Find where the given text appears and provide that cell's center as (x, y) coordinate. 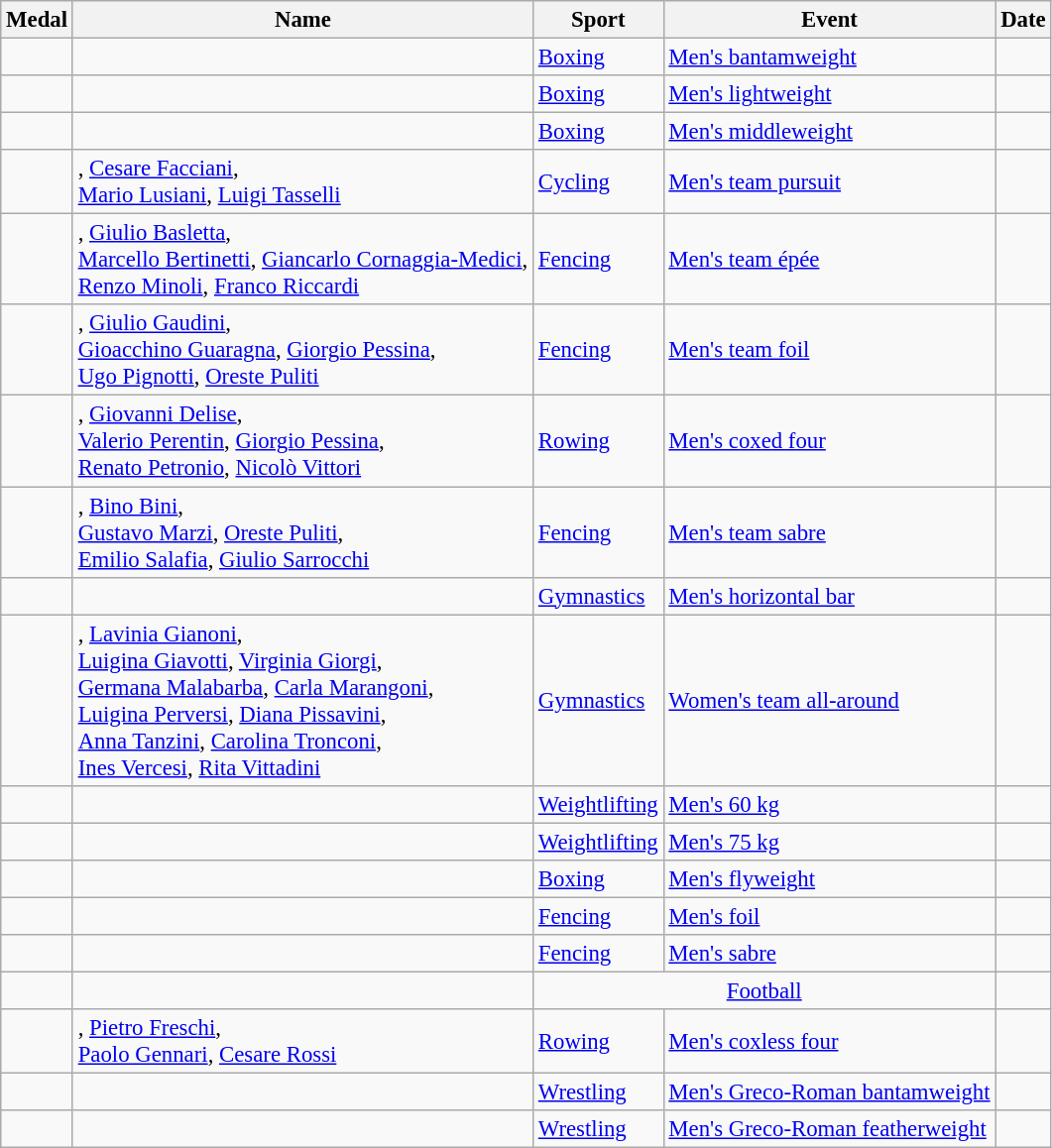
Men's team épée (829, 260)
Women's team all-around (829, 700)
Men's team sabre (829, 532)
Men's lightweight (829, 94)
Men's Greco-Roman featherweight (829, 1129)
Men's 75 kg (829, 842)
Men's team foil (829, 351)
Men's foil (829, 916)
, Giovanni Delise,Valerio Perentin, Giorgio Pessina,Renato Petronio, Nicolò Vittori (302, 441)
Men's horizontal bar (829, 596)
Cycling (599, 182)
Date (1023, 20)
Men's 60 kg (829, 804)
Event (829, 20)
Name (302, 20)
, Giulio Basletta,Marcello Bertinetti, Giancarlo Cornaggia-Medici,Renzo Minoli, Franco Riccardi (302, 260)
Men's bantamweight (829, 57)
Men's flyweight (829, 879)
Men's coxed four (829, 441)
Men's sabre (829, 954)
Medal (38, 20)
Men's Greco-Roman bantamweight (829, 1092)
, Pietro Freschi,Paolo Gennari, Cesare Rossi (302, 1041)
, Cesare Facciani,Mario Lusiani, Luigi Tasselli (302, 182)
, Bino Bini,Gustavo Marzi, Oreste Puliti,Emilio Salafia, Giulio Sarrocchi (302, 532)
Men's coxless four (829, 1041)
Men's middleweight (829, 132)
Men's team pursuit (829, 182)
Sport (599, 20)
Football (764, 990)
, Giulio Gaudini,Gioacchino Guaragna, Giorgio Pessina,Ugo Pignotti, Oreste Puliti (302, 351)
